Return the [X, Y] coordinate for the center point of the cell that contains the specified text.  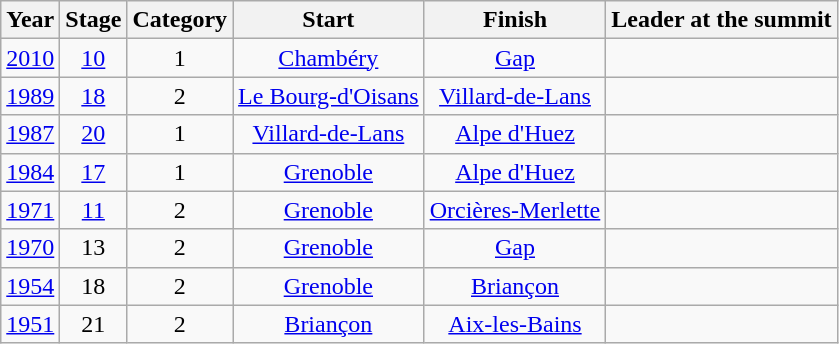
Stage [94, 20]
17 [94, 172]
Le Bourg-d'Oisans [329, 96]
1984 [30, 172]
Start [329, 20]
2010 [30, 58]
Aix-les-Bains [515, 324]
1987 [30, 134]
Finish [515, 20]
1989 [30, 96]
1954 [30, 286]
11 [94, 210]
1970 [30, 248]
20 [94, 134]
10 [94, 58]
Year [30, 20]
Leader at the summit [722, 20]
Category [180, 20]
1951 [30, 324]
1971 [30, 210]
21 [94, 324]
Chambéry [329, 58]
Orcières-Merlette [515, 210]
13 [94, 248]
